From the cell containing the given text, extract its center point as (X, Y) coordinate. 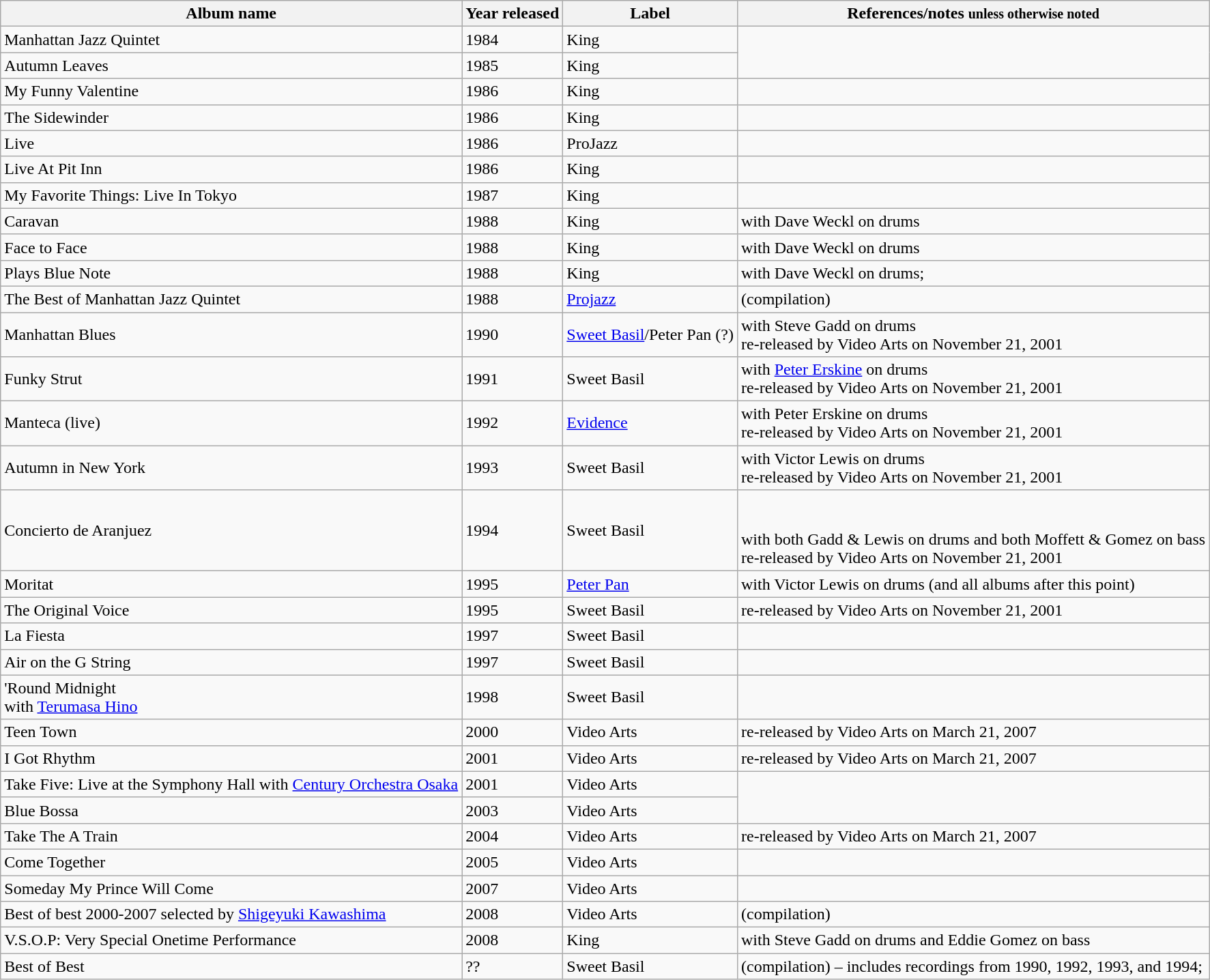
Manteca (live) (231, 423)
Label (650, 14)
Moritat (231, 584)
Year released (513, 14)
My Favorite Things: Live In Tokyo (231, 195)
1998 (513, 697)
with Steve Gadd on drumsre-released by Video Arts on November 21, 2001 (973, 334)
Take The A Train (231, 836)
Manhattan Blues (231, 334)
The Original Voice (231, 610)
References/notes unless otherwise noted (973, 14)
V.S.O.P: Very Special Onetime Performance (231, 940)
Face to Face (231, 247)
1993 (513, 468)
1984 (513, 40)
2003 (513, 810)
Best of best 2000-2007 selected by Shigeyuki Kawashima (231, 914)
Live (231, 143)
My Funny Valentine (231, 91)
Concierto de Aranjuez (231, 531)
2004 (513, 836)
1991 (513, 379)
2005 (513, 862)
1994 (513, 531)
Projazz (650, 299)
?? (513, 966)
Peter Pan (650, 584)
Plays Blue Note (231, 273)
Evidence (650, 423)
Autumn Leaves (231, 66)
with both Gadd & Lewis on drums and both Moffett & Gomez on bassre-released by Video Arts on November 21, 2001 (973, 531)
1985 (513, 66)
'Round Midnightwith Terumasa Hino (231, 697)
Teen Town (231, 732)
with Victor Lewis on drums (and all albums after this point) (973, 584)
re-released by Video Arts on November 21, 2001 (973, 610)
1987 (513, 195)
1992 (513, 423)
with Victor Lewis on drumsre-released by Video Arts on November 21, 2001 (973, 468)
(compilation) – includes recordings from 1990, 1992, 1993, and 1994; (973, 966)
Autumn in New York (231, 468)
Someday My Prince Will Come (231, 888)
Best of Best (231, 966)
Album name (231, 14)
Air on the G String (231, 662)
Funky Strut (231, 379)
2000 (513, 732)
Sweet Basil/Peter Pan (?) (650, 334)
with Dave Weckl on drums; (973, 273)
Blue Bossa (231, 810)
Come Together (231, 862)
Manhattan Jazz Quintet (231, 40)
1990 (513, 334)
La Fiesta (231, 636)
The Best of Manhattan Jazz Quintet (231, 299)
ProJazz (650, 143)
2007 (513, 888)
The Sidewinder (231, 117)
Caravan (231, 221)
Take Five: Live at the Symphony Hall with Century Orchestra Osaka (231, 784)
I Got Rhythm (231, 758)
with Steve Gadd on drums and Eddie Gomez on bass (973, 940)
Live At Pit Inn (231, 169)
